Pinpoint the cell where the given text exists, returning its [x, y] midpoint coordinate. 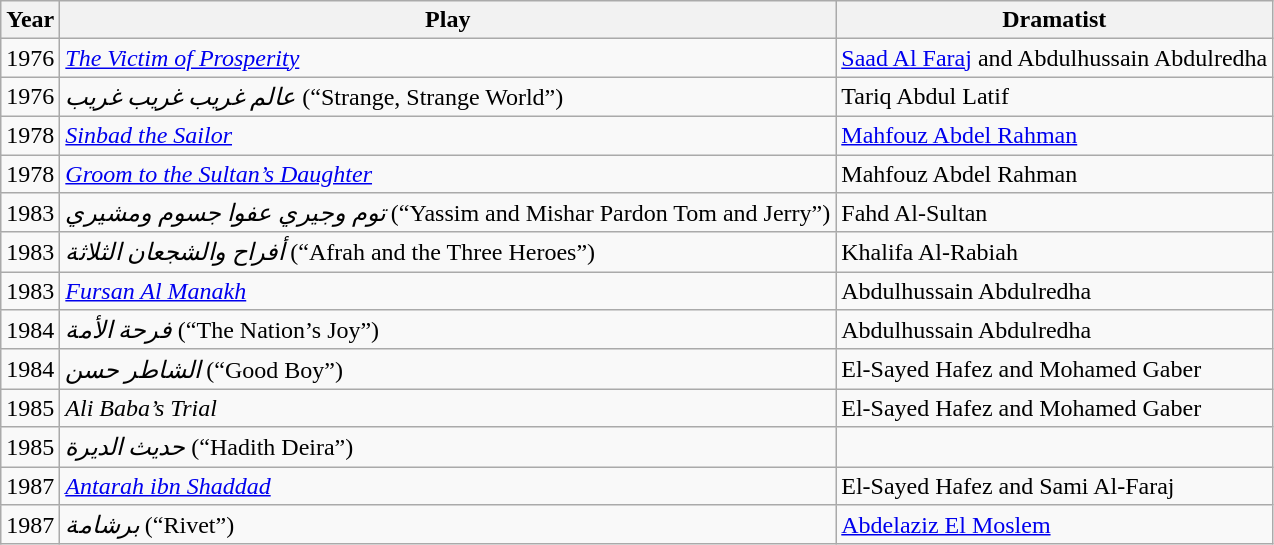
The Victim of Prosperity [448, 58]
الشاطر حسن (“Good Boy”) [448, 369]
برشامة (“Rivet”) [448, 525]
Abdelaziz El Moslem [1054, 525]
Tariq Abdul Latif [1054, 97]
Khalifa Al-Rabiah [1054, 252]
Play [448, 20]
أفراح والشجعان الثلاثة (“Afrah and the Three Heroes”) [448, 252]
Sinbad the Sailor [448, 135]
El-Sayed Hafez and Sami Al-Faraj [1054, 485]
عالم غريب غريب غريب (“Strange, Strange World”) [448, 97]
Saad Al Faraj and Abdulhussain Abdulredha [1054, 58]
Antarah ibn Shaddad [448, 485]
توم وجيري عفوا جسوم ومشيري (“Yassim and Mishar Pardon Tom and Jerry”) [448, 213]
فرحة الأمة (“The Nation’s Joy”) [448, 330]
حديث الديرة (“Hadith Deira”) [448, 447]
Fursan Al Manakh [448, 291]
Dramatist [1054, 20]
Ali Baba’s Trial [448, 408]
Fahd Al-Sultan [1054, 213]
Year [30, 20]
Groom to the Sultan’s Daughter [448, 173]
